Locate the cell with the specified text and output its (x, y) center coordinate. 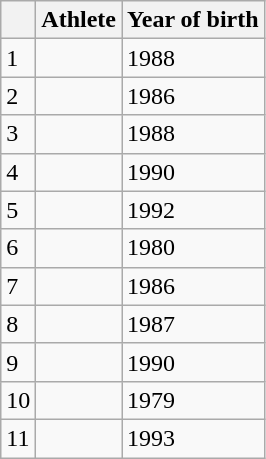
3 (18, 134)
1993 (194, 438)
5 (18, 210)
11 (18, 438)
1979 (194, 400)
4 (18, 172)
1992 (194, 210)
10 (18, 400)
1 (18, 58)
7 (18, 286)
8 (18, 324)
1987 (194, 324)
9 (18, 362)
Year of birth (194, 20)
1980 (194, 248)
Athlete (79, 20)
2 (18, 96)
6 (18, 248)
